Identify which cell holds the provided text, then report its (x, y) central coordinate. 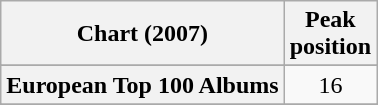
European Top 100 Albums (142, 85)
Chart (2007) (142, 34)
16 (330, 85)
Peakposition (330, 34)
